Identify which cell holds the provided text, then report its (X, Y) central coordinate. 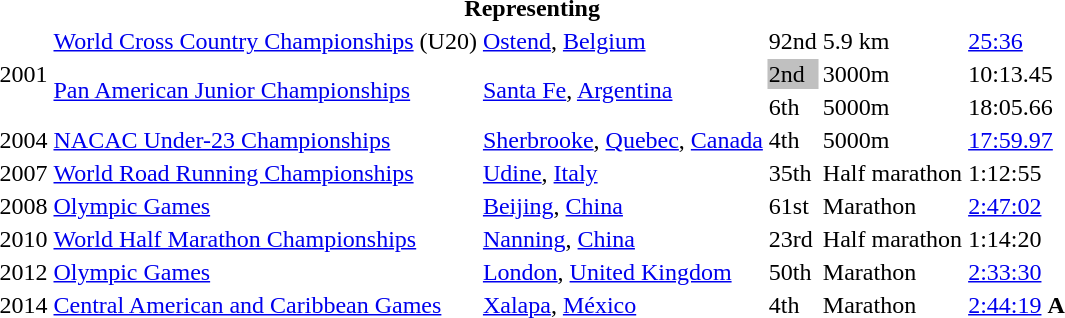
Ostend, Belgium (622, 41)
50th (792, 272)
World Half Marathon Championships (265, 239)
NACAC Under-23 Championships (265, 140)
World Cross Country Championships (U20) (265, 41)
4th (792, 140)
5.9 km (892, 41)
3000m (892, 74)
61st (792, 206)
Udine, Italy (622, 173)
Beijing, China (622, 206)
Nanning, China (622, 239)
35th (792, 173)
23rd (792, 239)
Sherbrooke, Quebec, Canada (622, 140)
6th (792, 107)
Pan American Junior Championships (265, 90)
2nd (792, 74)
World Road Running Championships (265, 173)
92nd (792, 41)
Santa Fe, Argentina (622, 90)
London, United Kingdom (622, 272)
